Provide the (x, y) coordinate of the cell's center where the given text is located.  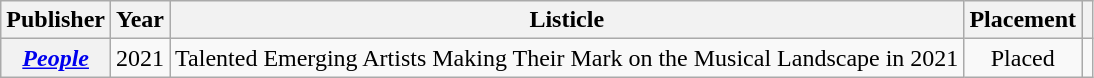
Year (140, 20)
People (56, 58)
Placement (1023, 20)
Talented Emerging Artists Making Their Mark on the Musical Landscape in 2021 (567, 58)
2021 (140, 58)
Listicle (567, 20)
Placed (1023, 58)
Publisher (56, 20)
